Capture the cell that displays the provided text and extract its (x, y) central coordinate. 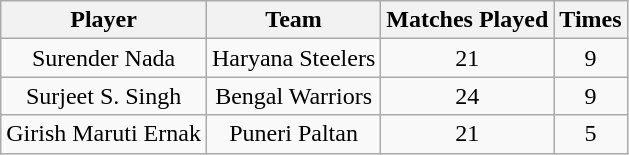
Times (590, 20)
5 (590, 134)
Surjeet S. Singh (104, 96)
Bengal Warriors (293, 96)
Matches Played (468, 20)
Player (104, 20)
Girish Maruti Ernak (104, 134)
24 (468, 96)
Puneri Paltan (293, 134)
Surender Nada (104, 58)
Haryana Steelers (293, 58)
Team (293, 20)
